Find where the given text appears and provide that cell's center as (X, Y) coordinate. 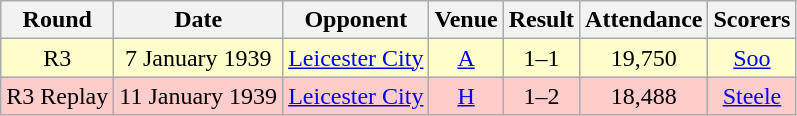
Result (541, 20)
Soo (752, 58)
19,750 (644, 58)
18,488 (644, 96)
Opponent (356, 20)
11 January 1939 (198, 96)
Venue (466, 20)
Date (198, 20)
Attendance (644, 20)
1–1 (541, 58)
R3 Replay (58, 96)
Scorers (752, 20)
R3 (58, 58)
7 January 1939 (198, 58)
1–2 (541, 96)
Steele (752, 96)
A (466, 58)
Round (58, 20)
H (466, 96)
